Determine the (X, Y) coordinate at the center of the cell enclosing the given text.  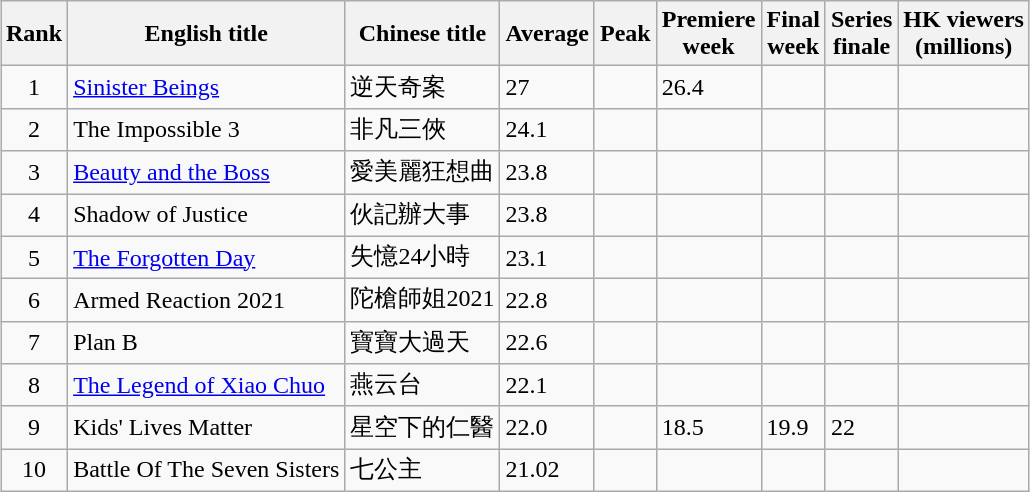
Finalweek (793, 34)
Battle Of The Seven Sisters (206, 470)
Plan B (206, 342)
Armed Reaction 2021 (206, 300)
陀槍師姐2021 (422, 300)
燕云台 (422, 386)
22.1 (548, 386)
失憶24小時 (422, 258)
The Forgotten Day (206, 258)
寶寶大過天 (422, 342)
10 (34, 470)
4 (34, 216)
23.1 (548, 258)
27 (548, 88)
English title (206, 34)
Premiereweek (708, 34)
Chinese title (422, 34)
The Impossible 3 (206, 130)
22.0 (548, 428)
22.6 (548, 342)
3 (34, 172)
Beauty and the Boss (206, 172)
2 (34, 130)
Average (548, 34)
24.1 (548, 130)
18.5 (708, 428)
愛美麗狂想曲 (422, 172)
逆天奇案 (422, 88)
Seriesfinale (861, 34)
非凡三俠 (422, 130)
22 (861, 428)
7 (34, 342)
1 (34, 88)
9 (34, 428)
The Legend of Xiao Chuo (206, 386)
七公主 (422, 470)
5 (34, 258)
Sinister Beings (206, 88)
21.02 (548, 470)
HK viewers(millions) (964, 34)
Kids' Lives Matter (206, 428)
6 (34, 300)
19.9 (793, 428)
22.8 (548, 300)
8 (34, 386)
Peak (625, 34)
星空下的仁醫 (422, 428)
伙記辦大事 (422, 216)
Shadow of Justice (206, 216)
26.4 (708, 88)
Rank (34, 34)
